Capture the cell that displays the provided text and extract its (X, Y) central coordinate. 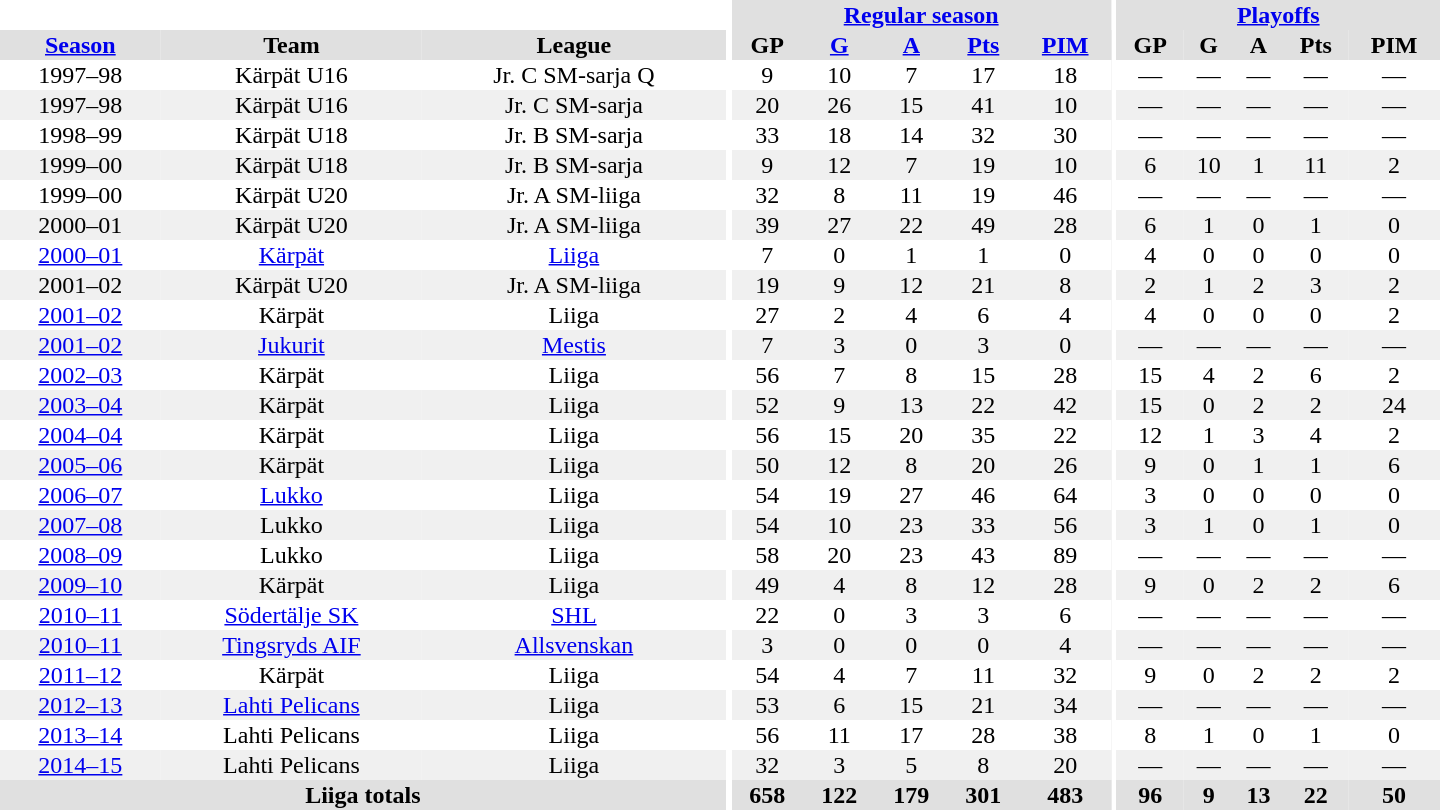
35 (983, 435)
2008–09 (80, 555)
2006–07 (80, 495)
483 (1065, 795)
Tingsryds AIF (292, 645)
Södertälje SK (292, 615)
Playoffs (1278, 15)
1998–99 (80, 135)
34 (1065, 705)
Jr. C SM-sarja (574, 105)
Jr. C SM-sarja Q (574, 75)
41 (983, 105)
Regular season (921, 15)
14 (911, 135)
301 (983, 795)
122 (839, 795)
38 (1065, 735)
5 (911, 765)
2011–12 (80, 675)
58 (767, 555)
42 (1065, 405)
658 (767, 795)
2002–03 (80, 375)
2009–10 (80, 585)
Season (80, 45)
2003–04 (80, 405)
24 (1394, 405)
89 (1065, 555)
2014–15 (80, 765)
30 (1065, 135)
179 (911, 795)
League (574, 45)
Jukurit (292, 345)
SHL (574, 615)
53 (767, 705)
Allsvenskan (574, 645)
2013–14 (80, 735)
64 (1065, 495)
96 (1150, 795)
2012–13 (80, 705)
2007–08 (80, 525)
Mestis (574, 345)
39 (767, 225)
2005–06 (80, 465)
Team (292, 45)
52 (767, 405)
Liiga totals (363, 795)
2004–04 (80, 435)
43 (983, 555)
